Identify which cell holds the provided text, then report its (X, Y) central coordinate. 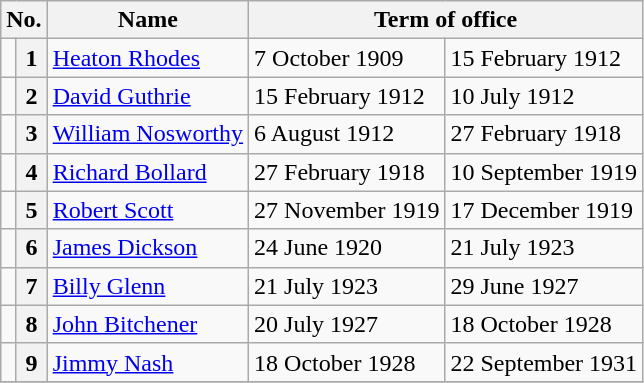
9 (32, 362)
4 (32, 172)
1 (32, 58)
6 August 1912 (347, 134)
William Nosworthy (148, 134)
20 July 1927 (347, 324)
Heaton Rhodes (148, 58)
David Guthrie (148, 96)
2 (32, 96)
6 (32, 248)
8 (32, 324)
No. (24, 20)
Richard Bollard (148, 172)
7 October 1909 (347, 58)
Billy Glenn (148, 286)
29 June 1927 (544, 286)
Term of office (446, 20)
7 (32, 286)
17 December 1919 (544, 210)
Name (148, 20)
James Dickson (148, 248)
3 (32, 134)
5 (32, 210)
Jimmy Nash (148, 362)
Robert Scott (148, 210)
10 September 1919 (544, 172)
22 September 1931 (544, 362)
10 July 1912 (544, 96)
John Bitchener (148, 324)
24 June 1920 (347, 248)
27 November 1919 (347, 210)
